Determine the (X, Y) coordinate at the center of the cell enclosing the given text.  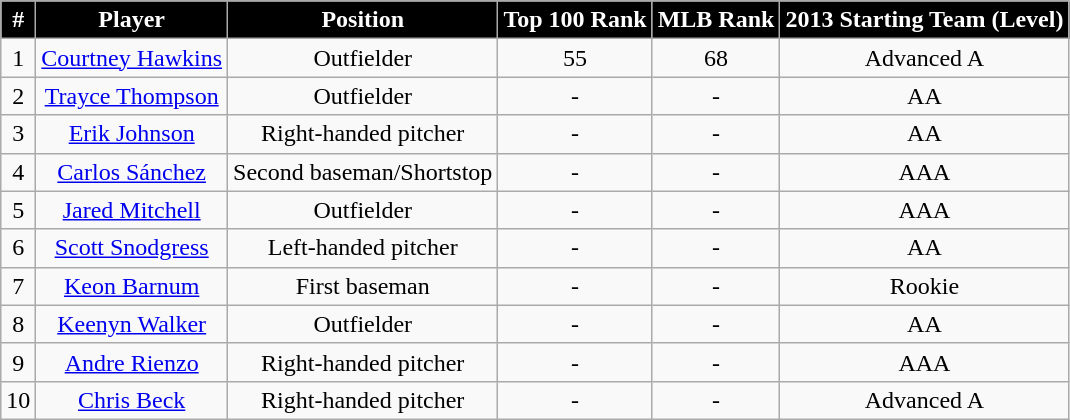
8 (18, 324)
Left-handed pitcher (363, 248)
Andre Rienzo (132, 362)
Keon Barnum (132, 286)
MLB Rank (716, 20)
Jared Mitchell (132, 210)
7 (18, 286)
3 (18, 134)
9 (18, 362)
Erik Johnson (132, 134)
Rookie (924, 286)
Keenyn Walker (132, 324)
Top 100 Rank (575, 20)
Carlos Sánchez (132, 172)
55 (575, 58)
6 (18, 248)
# (18, 20)
1 (18, 58)
Scott Snodgress (132, 248)
Player (132, 20)
Trayce Thompson (132, 96)
Position (363, 20)
First baseman (363, 286)
68 (716, 58)
10 (18, 400)
Second baseman/Shortstop (363, 172)
2013 Starting Team (Level) (924, 20)
Courtney Hawkins (132, 58)
2 (18, 96)
Chris Beck (132, 400)
5 (18, 210)
4 (18, 172)
